Pinpoint the cell where the given text exists, returning its [X, Y] midpoint coordinate. 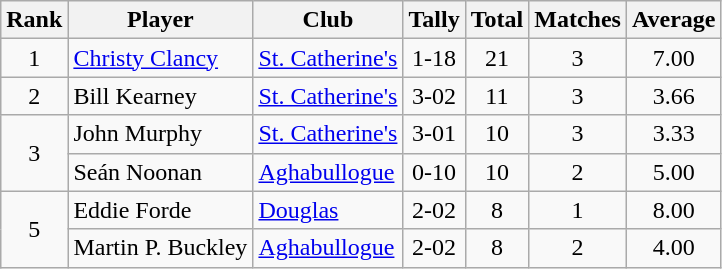
3.33 [674, 134]
7.00 [674, 58]
11 [497, 96]
1-18 [434, 58]
Total [497, 20]
5.00 [674, 172]
21 [497, 58]
Player [160, 20]
Average [674, 20]
3.66 [674, 96]
3-01 [434, 134]
Club [328, 20]
0-10 [434, 172]
Douglas [328, 210]
Christy Clancy [160, 58]
3-02 [434, 96]
Rank [34, 20]
5 [34, 229]
Martin P. Buckley [160, 248]
Bill Kearney [160, 96]
4.00 [674, 248]
Eddie Forde [160, 210]
Matches [578, 20]
Tally [434, 20]
John Murphy [160, 134]
8.00 [674, 210]
Seán Noonan [160, 172]
